Detect which cell encompasses the target text, then output its [X, Y] center coordinate. 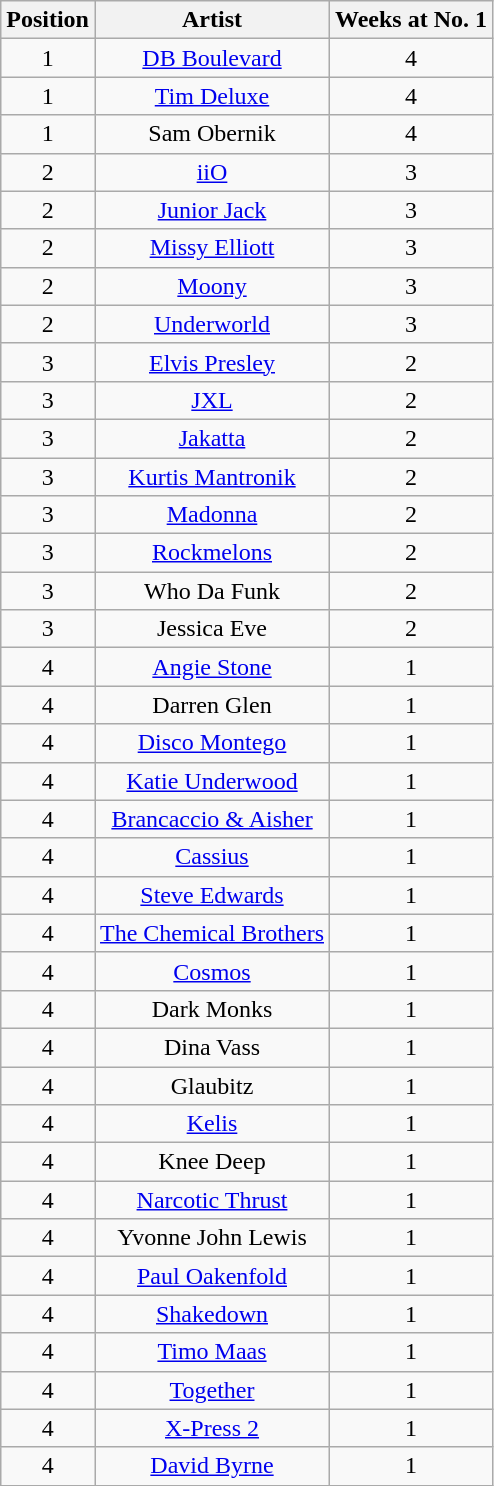
Who Da Funk [212, 591]
Angie Stone [212, 667]
Glaubitz [212, 1085]
Artist [212, 20]
Shakedown [212, 1314]
Sam Obernik [212, 134]
Narcotic Thrust [212, 1200]
Elvis Presley [212, 362]
Katie Underwood [212, 781]
Weeks at No. 1 [412, 20]
Junior Jack [212, 210]
iiO [212, 172]
Rockmelons [212, 553]
Tim Deluxe [212, 96]
Together [212, 1390]
Cassius [212, 857]
Moony [212, 286]
Jakatta [212, 438]
DB Boulevard [212, 58]
Disco Montego [212, 743]
David Byrne [212, 1466]
Dina Vass [212, 1047]
Yvonne John Lewis [212, 1238]
Cosmos [212, 971]
X-Press 2 [212, 1428]
Underworld [212, 324]
Brancaccio & Aisher [212, 819]
Missy Elliott [212, 248]
Dark Monks [212, 1009]
Kurtis Mantronik [212, 477]
Paul Oakenfold [212, 1276]
Madonna [212, 515]
Steve Edwards [212, 895]
JXL [212, 400]
Darren Glen [212, 705]
Jessica Eve [212, 629]
Kelis [212, 1124]
Knee Deep [212, 1162]
Timo Maas [212, 1352]
The Chemical Brothers [212, 933]
Position [48, 20]
